Return (x, y) of the center of cell containing provided text 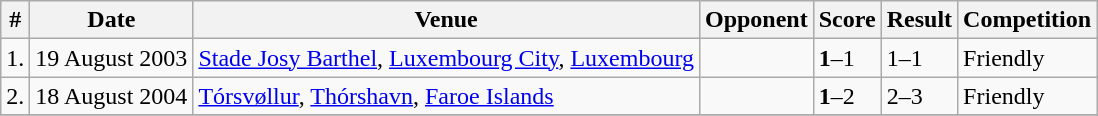
Stade Josy Barthel, Luxembourg City, Luxembourg (446, 58)
Competition (1028, 20)
Result (919, 20)
Score (847, 20)
19 August 2003 (112, 58)
Date (112, 20)
2. (16, 96)
18 August 2004 (112, 96)
1–2 (847, 96)
1. (16, 58)
Tórsvøllur, Thórshavn, Faroe Islands (446, 96)
Opponent (756, 20)
# (16, 20)
Venue (446, 20)
2–3 (919, 96)
